Determine the (x, y) coordinate at the center of the cell enclosing the given text.  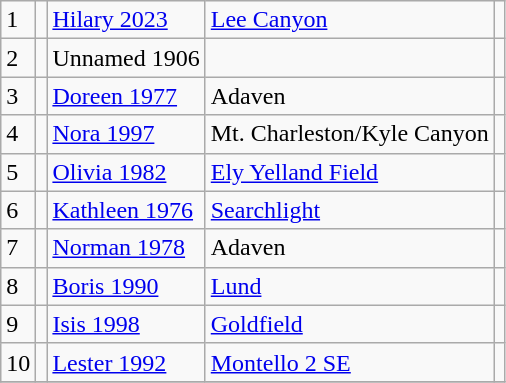
Isis 1998 (126, 324)
Kathleen 1976 (126, 210)
3 (18, 96)
Mt. Charleston/Kyle Canyon (350, 134)
4 (18, 134)
Unnamed 1906 (126, 58)
9 (18, 324)
Nora 1997 (126, 134)
Lee Canyon (350, 20)
Ely Yelland Field (350, 172)
2 (18, 58)
7 (18, 248)
Boris 1990 (126, 286)
Lester 1992 (126, 362)
10 (18, 362)
Hilary 2023 (126, 20)
Goldfield (350, 324)
Lund (350, 286)
Norman 1978 (126, 248)
Olivia 1982 (126, 172)
Doreen 1977 (126, 96)
6 (18, 210)
8 (18, 286)
Montello 2 SE (350, 362)
5 (18, 172)
1 (18, 20)
Searchlight (350, 210)
